From the cell containing the given text, extract its center point as [x, y] coordinate. 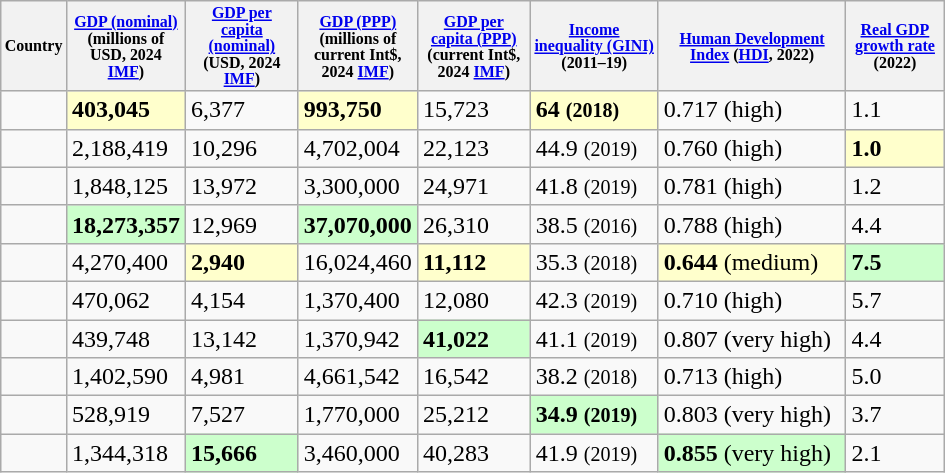
7,527 [242, 415]
GDP per capita (nominal)(USD, 2024 IMF) [242, 46]
15,723 [474, 110]
Human Development Index (HDI, 2022) [752, 46]
0.710 (high) [752, 300]
GDP (nominal) (millions of USD, 2024 IMF) [126, 46]
470,062 [126, 300]
0.713 (high) [752, 377]
2,940 [242, 262]
1.2 [895, 186]
528,919 [126, 415]
Income inequality (GINI) (2011–19) [594, 46]
439,748 [126, 339]
403,045 [126, 110]
2,188,419 [126, 148]
11,112 [474, 262]
34.9 (2019) [594, 415]
GDP (PPP) (millions of current Int$, 2024 IMF) [358, 46]
1,770,000 [358, 415]
0.803 (very high) [752, 415]
2.1 [895, 453]
3.7 [895, 415]
40,283 [474, 453]
64 (2018) [594, 110]
1,344,318 [126, 453]
0.855 (very high) [752, 453]
0.760 (high) [752, 148]
38.2 (2018) [594, 377]
4,661,542 [358, 377]
4,270,400 [126, 262]
15,666 [242, 453]
993,750 [358, 110]
1,370,400 [358, 300]
44.9 (2019) [594, 148]
35.3 (2018) [594, 262]
1.1 [895, 110]
12,969 [242, 224]
12,080 [474, 300]
0.781 (high) [752, 186]
42.3 (2019) [594, 300]
1,402,590 [126, 377]
41,022 [474, 339]
Country [34, 46]
18,273,357 [126, 224]
38.5 (2016) [594, 224]
0.717 (high) [752, 110]
4,981 [242, 377]
13,972 [242, 186]
37,070,000 [358, 224]
16,542 [474, 377]
26,310 [474, 224]
41.1 (2019) [594, 339]
25,212 [474, 415]
3,300,000 [358, 186]
4,154 [242, 300]
1,370,942 [358, 339]
7.5 [895, 262]
0.788 (high) [752, 224]
6,377 [242, 110]
41.8 (2019) [594, 186]
GDP per capita (PPP) (current Int$, 2024 IMF) [474, 46]
13,142 [242, 339]
0.644 (medium) [752, 262]
0.807 (very high) [752, 339]
16,024,460 [358, 262]
1.0 [895, 148]
Real GDP growth rate (2022) [895, 46]
5.7 [895, 300]
4,702,004 [358, 148]
24,971 [474, 186]
3,460,000 [358, 453]
41.9 (2019) [594, 453]
5.0 [895, 377]
22,123 [474, 148]
10,296 [242, 148]
1,848,125 [126, 186]
